Pinpoint the cell where the given text exists, returning its [X, Y] midpoint coordinate. 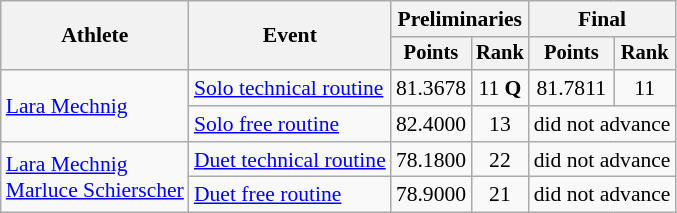
13 [500, 124]
Lara MechnigMarluce Schierscher [95, 178]
Duet technical routine [290, 160]
11 [645, 88]
82.4000 [431, 124]
Preliminaries [460, 19]
Final [602, 19]
11 Q [500, 88]
81.7811 [572, 88]
Lara Mechnig [95, 106]
81.3678 [431, 88]
Athlete [95, 36]
21 [500, 195]
Duet free routine [290, 195]
Solo free routine [290, 124]
78.9000 [431, 195]
78.1800 [431, 160]
Solo technical routine [290, 88]
Event [290, 36]
22 [500, 160]
